Capture the cell that displays the provided text and extract its (X, Y) central coordinate. 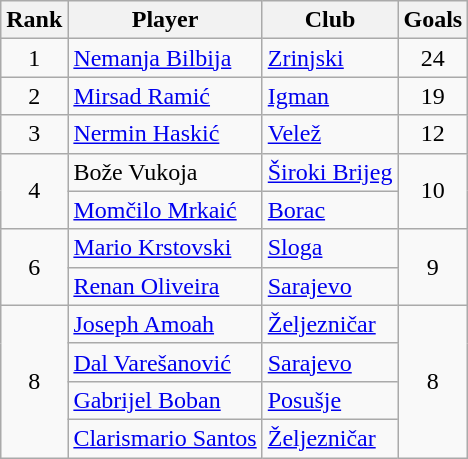
Posušje (330, 400)
10 (433, 191)
12 (433, 134)
Borac (330, 210)
Bože Vukoja (165, 172)
4 (34, 191)
3 (34, 134)
Mario Krstovski (165, 248)
2 (34, 96)
6 (34, 267)
Renan Oliveira (165, 286)
Široki Brijeg (330, 172)
Goals (433, 20)
Velež (330, 134)
9 (433, 267)
Sloga (330, 248)
Mirsad Ramić (165, 96)
Joseph Amoah (165, 324)
19 (433, 96)
Clarismario Santos (165, 438)
Club (330, 20)
24 (433, 58)
Player (165, 20)
Igman (330, 96)
Dal Varešanović (165, 362)
1 (34, 58)
Nermin Haskić (165, 134)
Zrinjski (330, 58)
Momčilo Mrkaić (165, 210)
Gabrijel Boban (165, 400)
Rank (34, 20)
Nemanja Bilbija (165, 58)
